Return the [X, Y] coordinate for the center point of the cell that contains the specified text.  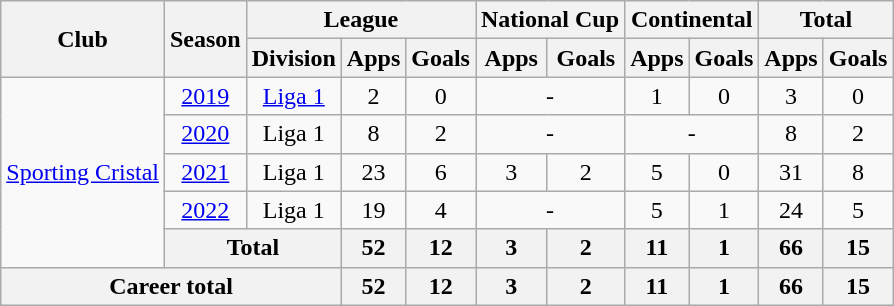
League [360, 20]
2020 [205, 134]
Continental [692, 20]
Division [294, 58]
2022 [205, 210]
Season [205, 39]
Club [83, 39]
24 [791, 210]
Sporting Cristal [83, 172]
2019 [205, 96]
Career total [172, 286]
National Cup [550, 20]
23 [373, 172]
4 [441, 210]
19 [373, 210]
6 [441, 172]
31 [791, 172]
2021 [205, 172]
